Scan for the cell matching the given text and deliver its [x, y] coordinate at center. 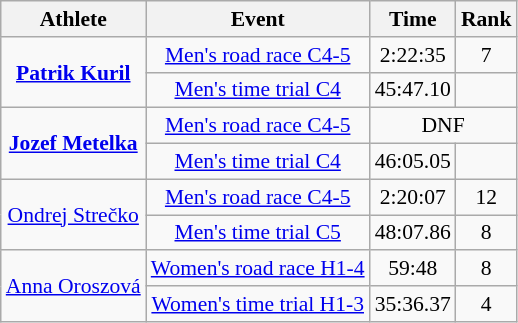
Ondrej Strečko [74, 214]
4 [486, 304]
Jozef Metelka [74, 144]
Women's road race H1-4 [258, 269]
12 [486, 197]
Men's time trial C5 [258, 233]
48:07.86 [413, 233]
45:47.10 [413, 90]
46:05.05 [413, 162]
Rank [486, 19]
Patrik Kuril [74, 72]
Athlete [74, 19]
35:36.37 [413, 304]
2:20:07 [413, 197]
59:48 [413, 269]
Event [258, 19]
Anna Oroszová [74, 286]
Women's time trial H1-3 [258, 304]
DNF [444, 126]
Time [413, 19]
7 [486, 55]
2:22:35 [413, 55]
